For the text-containing cell, return its midpoint in (X, Y) coordinate format. 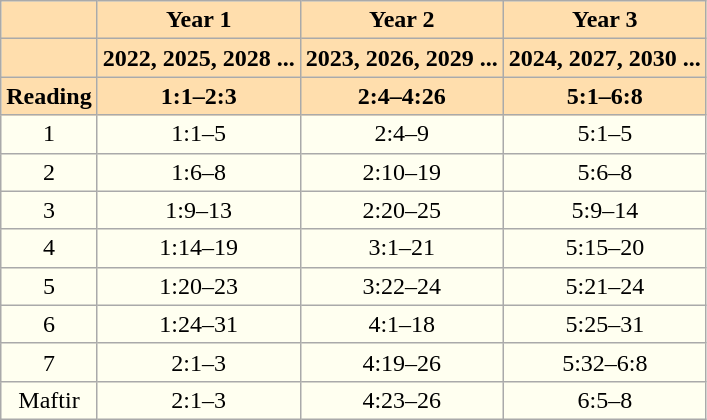
5:6–8 (604, 172)
1 (49, 134)
Reading (49, 96)
2023, 2026, 2029 ... (402, 58)
2:4–9 (402, 134)
4 (49, 248)
1:1–5 (198, 134)
2:10–19 (402, 172)
1:6–8 (198, 172)
2022, 2025, 2028 ... (198, 58)
1:20–23 (198, 286)
3:22–24 (402, 286)
1:24–31 (198, 324)
5 (49, 286)
1:9–13 (198, 210)
1:1–2:3 (198, 96)
3:1–21 (402, 248)
Year 1 (198, 20)
1:14–19 (198, 248)
Year 2 (402, 20)
5:32–6:8 (604, 362)
2024, 2027, 2030 ... (604, 58)
5:1–5 (604, 134)
5:15–20 (604, 248)
Maftir (49, 400)
5:9–14 (604, 210)
5:1–6:8 (604, 96)
2 (49, 172)
4:23–26 (402, 400)
Year 3 (604, 20)
7 (49, 362)
4:1–18 (402, 324)
5:25–31 (604, 324)
3 (49, 210)
2:20–25 (402, 210)
2:4–4:26 (402, 96)
4:19–26 (402, 362)
6:5–8 (604, 400)
5:21–24 (604, 286)
6 (49, 324)
